Return (X, Y) of the center of cell containing provided text 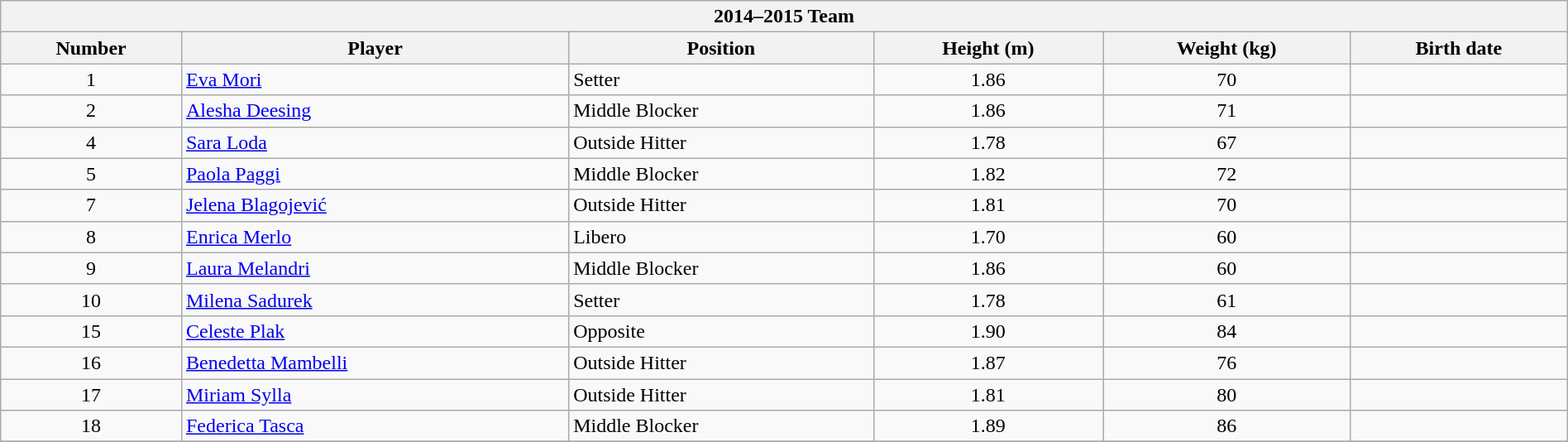
Paola Paggi (375, 174)
1.90 (988, 331)
1.82 (988, 174)
Sara Loda (375, 142)
15 (91, 331)
Miriam Sylla (375, 395)
80 (1227, 395)
Enrica Merlo (375, 237)
72 (1227, 174)
Federica Tasca (375, 426)
86 (1227, 426)
2 (91, 111)
Opposite (721, 331)
1.70 (988, 237)
1 (91, 79)
71 (1227, 111)
Weight (kg) (1227, 48)
Player (375, 48)
16 (91, 363)
1.87 (988, 363)
76 (1227, 363)
7 (91, 205)
18 (91, 426)
Number (91, 48)
Height (m) (988, 48)
Eva Mori (375, 79)
Alesha Deesing (375, 111)
8 (91, 237)
Libero (721, 237)
9 (91, 268)
Benedetta Mambelli (375, 363)
67 (1227, 142)
61 (1227, 300)
Celeste Plak (375, 331)
Position (721, 48)
Milena Sadurek (375, 300)
Laura Melandri (375, 268)
17 (91, 395)
4 (91, 142)
10 (91, 300)
Birth date (1459, 48)
Jelena Blagojević (375, 205)
5 (91, 174)
2014–2015 Team (784, 17)
1.89 (988, 426)
84 (1227, 331)
